For the text-containing cell, return its midpoint in (x, y) coordinate format. 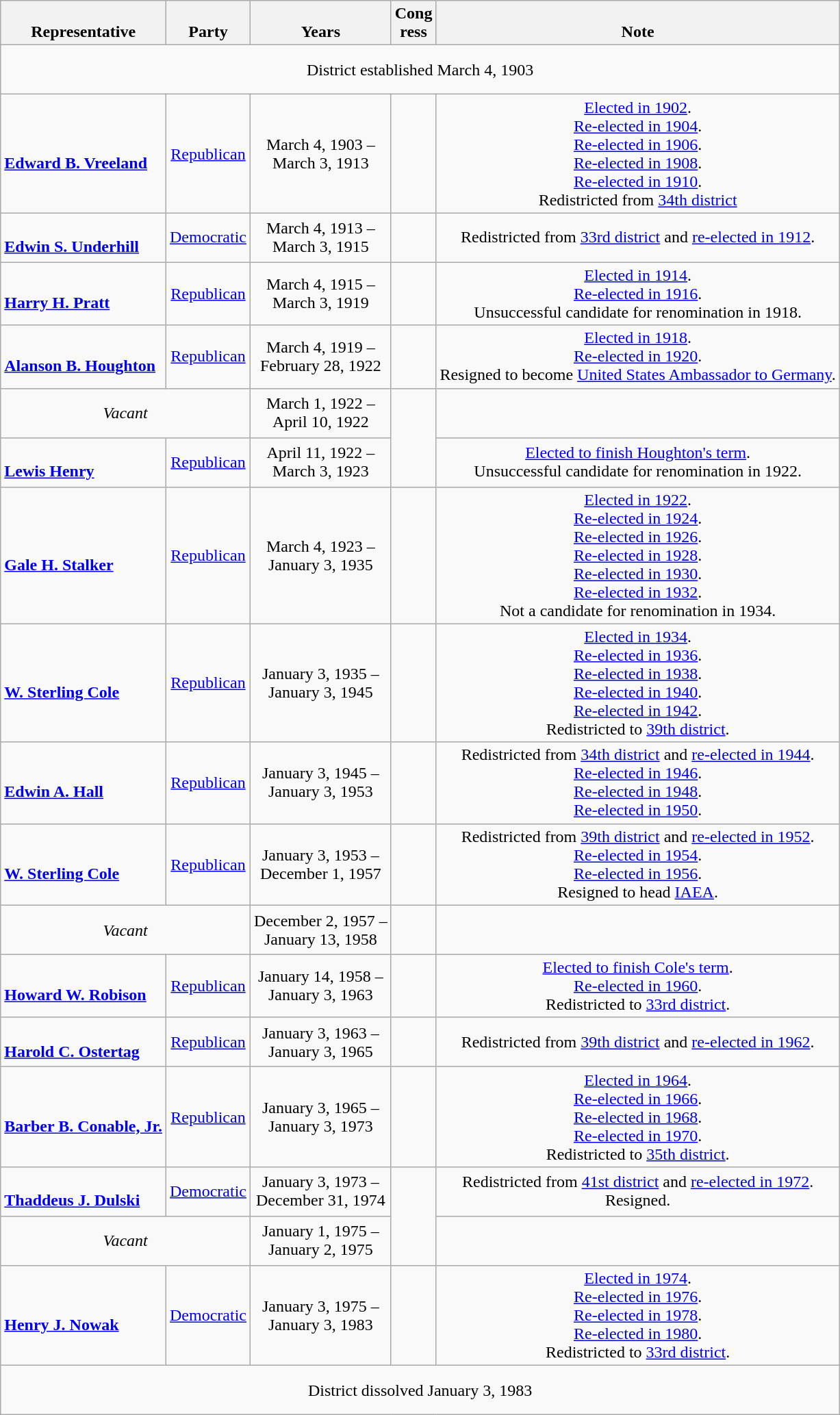
January 3, 1973 – December 31, 1974 (321, 1191)
Elected in 1914.Re-elected in 1916.Unsuccessful candidate for renomination in 1918. (638, 294)
Thaddeus J. Dulski (84, 1191)
District established March 4, 1903 (420, 70)
Elected in 1918.Re-elected in 1920.Resigned to become United States Ambassador to Germany. (638, 357)
January 3, 1963 – January 3, 1965 (321, 1042)
March 4, 1919 – February 28, 1922 (321, 357)
January 3, 1975 – January 3, 1983 (321, 1315)
Henry J. Nowak (84, 1315)
Elected in 1934.Re-elected in 1936.Re-elected in 1938.Re-elected in 1940.Re-elected in 1942.Redistricted to 39th district. (638, 683)
Redistricted from 39th district and re-elected in 1962. (638, 1042)
Redistricted from 39th district and re-elected in 1952.Re-elected in 1954.Re-elected in 1956. Resigned to head IAEA. (638, 864)
Redistricted from 41st district and re-elected in 1972.Resigned. (638, 1191)
Barber B. Conable, Jr. (84, 1117)
Congress (413, 23)
Harry H. Pratt (84, 294)
January 3, 1935 – January 3, 1945 (321, 683)
March 4, 1915 – March 3, 1919 (321, 294)
Edward B. Vreeland (84, 153)
Elected to finish Cole's term.Re-elected in 1960.Redistricted to 33rd district. (638, 986)
Elected to finish Houghton's term.Unsuccessful candidate for renomination in 1922. (638, 462)
Edwin S. Underhill (84, 238)
January 3, 1953 – December 1, 1957 (321, 864)
March 4, 1903 – March 3, 1913 (321, 153)
Lewis Henry (84, 462)
Gale H. Stalker (84, 555)
Harold C. Ostertag (84, 1042)
Elected in 1974.Re-elected in 1976.Re-elected in 1978.Re-elected in 1980.Redistricted to 33rd district. (638, 1315)
Edwin A. Hall (84, 783)
Redistricted from 33rd district and re-elected in 1912. (638, 238)
Howard W. Robison (84, 986)
March 4, 1923 – January 3, 1935 (321, 555)
Redistricted from 34th district and re-elected in 1944.Re-elected in 1946.Re-elected in 1948.Re-elected in 1950. (638, 783)
January 1, 1975 – January 2, 1975 (321, 1240)
Representative (84, 23)
April 11, 1922 – March 3, 1923 (321, 462)
March 1, 1922 – April 10, 1922 (321, 413)
Years (321, 23)
District dissolved January 3, 1983 (420, 1390)
January 3, 1965 – January 3, 1973 (321, 1117)
Elected in 1964.Re-elected in 1966.Re-elected in 1968.Re-elected in 1970.Redistricted to 35th district. (638, 1117)
March 4, 1913 – March 3, 1915 (321, 238)
January 14, 1958 – January 3, 1963 (321, 986)
Alanson B. Houghton (84, 357)
December 2, 1957 – January 13, 1958 (321, 930)
January 3, 1945 – January 3, 1953 (321, 783)
Elected in 1902.Re-elected in 1904.Re-elected in 1906.Re-elected in 1908.Re-elected in 1910.Redistricted from 34th district (638, 153)
Note (638, 23)
Party (208, 23)
